Identify which cell holds the provided text, then report its [X, Y] central coordinate. 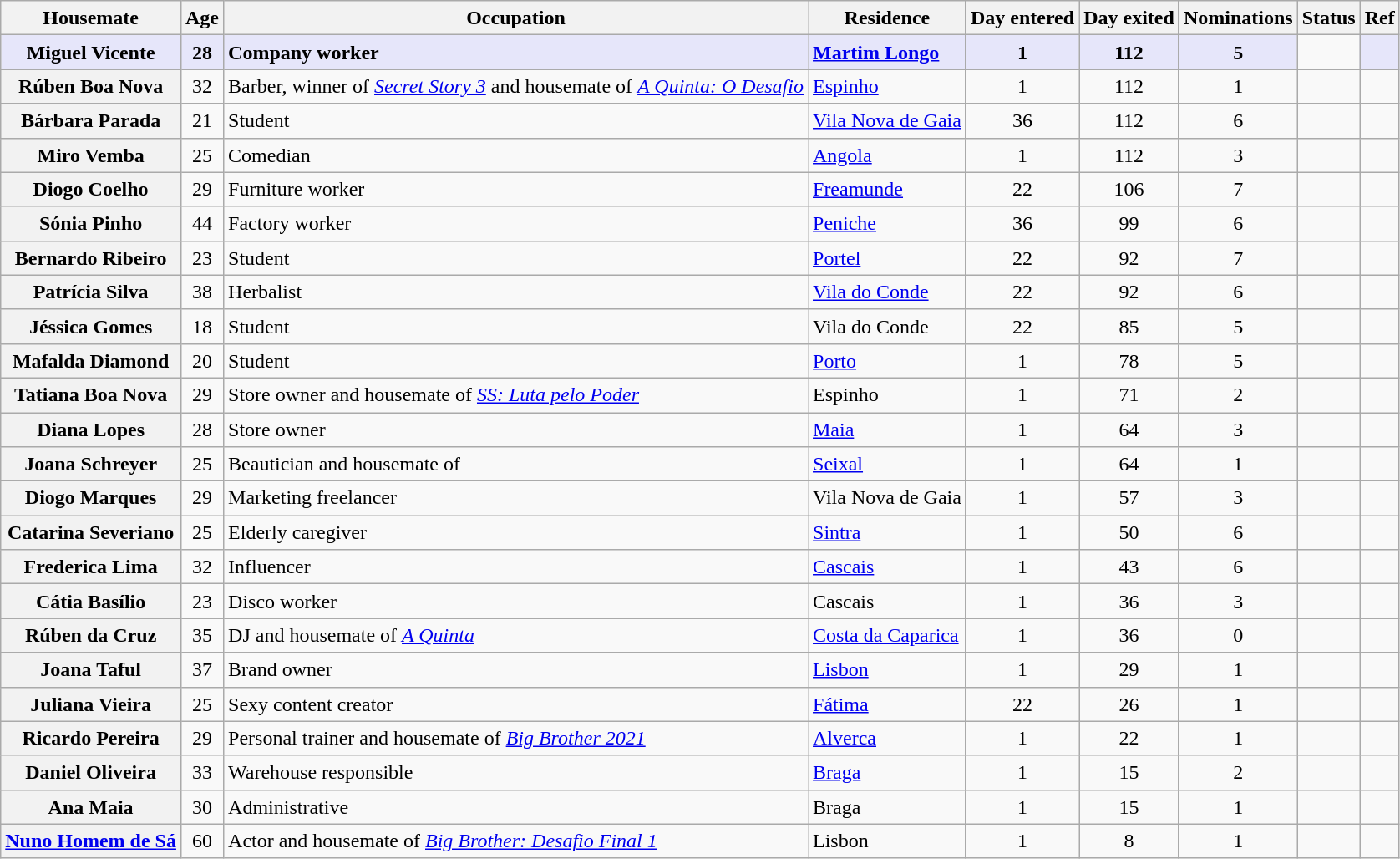
Factory worker [516, 224]
106 [1129, 189]
78 [1129, 361]
Beautician and housemate of [516, 465]
Angola [887, 155]
26 [1129, 704]
Freamunde [887, 189]
99 [1129, 224]
Influencer [516, 567]
Residence [887, 18]
Barber, winner of Secret Story 3 and housemate of A Quinta: O Desafio [516, 87]
Bernardo Ribeiro [91, 257]
Portel [887, 257]
Joana Schreyer [91, 465]
Comedian [516, 155]
0 [1238, 635]
37 [202, 670]
Tatiana Boa Nova [91, 394]
85 [1129, 326]
Bárbara Parada [91, 120]
35 [202, 635]
Warehouse responsible [516, 772]
Frederica Lima [91, 567]
Furniture worker [516, 189]
Nuno Homem de Sá [91, 841]
Mafalda Diamond [91, 361]
21 [202, 120]
18 [202, 326]
Diogo Coelho [91, 189]
Elderly caregiver [516, 533]
57 [1129, 498]
Store owner [516, 429]
Brand owner [516, 670]
Personal trainer and housemate of Big Brother 2021 [516, 739]
Miguel Vicente [91, 52]
Ana Maia [91, 807]
Disco worker [516, 602]
Herbalist [516, 292]
38 [202, 292]
Maia [887, 429]
Store owner and housemate of SS: Luta pelo Poder [516, 394]
Sintra [887, 533]
Sexy content creator [516, 704]
33 [202, 772]
Rúben da Cruz [91, 635]
Miro Vemba [91, 155]
Fátima [887, 704]
Alverca [887, 739]
Rúben Boa Nova [91, 87]
Ref [1380, 18]
Cátia Basílio [91, 602]
Juliana Vieira [91, 704]
Company worker [516, 52]
Joana Taful [91, 670]
Ricardo Pereira [91, 739]
Daniel Oliveira [91, 772]
Marketing freelancer [516, 498]
Jéssica Gomes [91, 326]
Porto [887, 361]
Seixal [887, 465]
Patrícia Silva [91, 292]
Occupation [516, 18]
Status [1328, 18]
Day entered [1022, 18]
Nominations [1238, 18]
Day exited [1129, 18]
44 [202, 224]
71 [1129, 394]
30 [202, 807]
Actor and housemate of Big Brother: Desafio Final 1 [516, 841]
Martim Longo [887, 52]
43 [1129, 567]
8 [1129, 841]
Peniche [887, 224]
DJ and housemate of A Quinta [516, 635]
60 [202, 841]
Costa da Caparica [887, 635]
Diana Lopes [91, 429]
Diogo Marques [91, 498]
Administrative [516, 807]
50 [1129, 533]
Age [202, 18]
Housemate [91, 18]
20 [202, 361]
Sónia Pinho [91, 224]
Catarina Severiano [91, 533]
